Capture the cell that displays the provided text and extract its (X, Y) central coordinate. 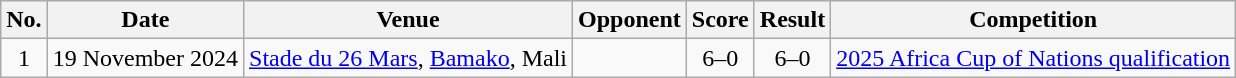
2025 Africa Cup of Nations qualification (1034, 58)
1 (24, 58)
Competition (1034, 20)
No. (24, 20)
Stade du 26 Mars, Bamako, Mali (408, 58)
19 November 2024 (145, 58)
Opponent (630, 20)
Score (720, 20)
Venue (408, 20)
Date (145, 20)
Result (792, 20)
